Locate the cell with the specified text and output its (X, Y) center coordinate. 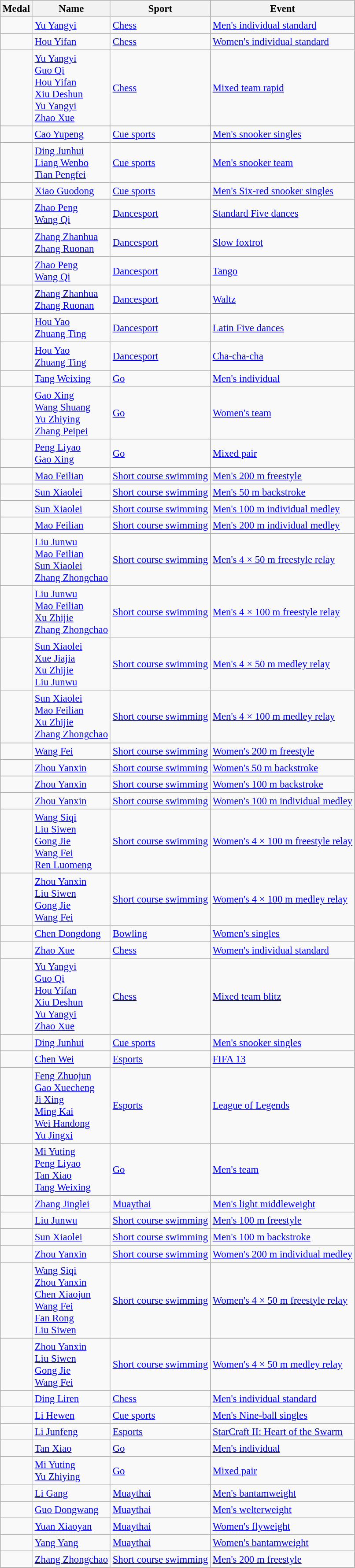
League of Legends (282, 1106)
Men's light middleweight (282, 1204)
Liu JunwuMao FeilianSun XiaoleiZhang Zhongchao (71, 560)
Women's 100 m backstroke (282, 784)
Liu Junwu (71, 1220)
Chen Dongdong (71, 934)
Wang SiqiLiu SiwenGong JieWang FeiRen Luomeng (71, 841)
Women's 4 × 100 m freestyle relay (282, 841)
Men's team (282, 1170)
Feng ZhuojunGao XuechengJi XingMing KaiWei HandongYu Jingxi (71, 1106)
Sport (160, 9)
Sun XiaoleiMao FeilianXu ZhijieZhang Zhongchao (71, 717)
Men's 100 m individual medley (282, 509)
Zhang Jinglei (71, 1204)
Mi YutingPeng LiyaoTan XiaoTang Weixing (71, 1170)
Women's bantamweight (282, 1543)
Medal (17, 9)
Peng LiyaoGao Xing (71, 454)
Yuan Xiaoyan (71, 1527)
FIFA 13 (282, 1059)
Men's 100 m freestyle (282, 1220)
Bowling (160, 934)
Yu Yangyi (71, 26)
Name (71, 9)
Mixed team rapid (282, 88)
Zhao Xue (71, 950)
Latin Five dances (282, 328)
Women's singles (282, 934)
Li Junfeng (71, 1432)
Women's 4 × 50 m freestyle relay (282, 1300)
Men's 50 m backstroke (282, 492)
Hou Yifan (71, 42)
Yang Yang (71, 1543)
Men's Six-red snooker singles (282, 192)
Li Hewen (71, 1415)
Slow foxtrot (282, 242)
Men's 100 m backstroke (282, 1237)
Wang SiqiZhou YanxinChen XiaojunWang FeiFan RongLiu Siwen (71, 1300)
Wang Fei (71, 751)
Waltz (282, 300)
Men's 4 × 50 m medley relay (282, 664)
Women's 4 × 50 m medley relay (282, 1365)
Li Gang (71, 1493)
Liu JunwuMao FeilianXu ZhijieZhang Zhongchao (71, 612)
Cha-cha-cha (282, 356)
Sun XiaoleiXue JiajiaXu ZhijieLiu Junwu (71, 664)
Tango (282, 270)
Women's team (282, 413)
Zhang Zhongchao (71, 1560)
Standard Five dances (282, 214)
Tan Xiao (71, 1448)
Men's 4 × 50 m freestyle relay (282, 560)
Women's 200 m freestyle (282, 751)
Guo Dongwang (71, 1510)
Men's 4 × 100 m medley relay (282, 717)
Men's Nine-ball singles (282, 1415)
Xiao Guodong (71, 192)
Ding JunhuiLiang WenboTian Pengfei (71, 163)
StarCraft II: Heart of the Swarm (282, 1432)
Men's 4 × 100 m freestyle relay (282, 612)
Women's 100 m individual medley (282, 801)
Men's snooker team (282, 163)
Tang Weixing (71, 379)
Gao XingWang ShuangYu ZhiyingZhang Peipei (71, 413)
Men's 200 m individual medley (282, 525)
Women's 200 m individual medley (282, 1254)
Mixed team blitz (282, 996)
Mi YutingYu Zhiying (71, 1471)
Ding Junhui (71, 1043)
Women's flyweight (282, 1527)
Chen Wei (71, 1059)
Men's bantamweight (282, 1493)
Men's welterweight (282, 1510)
Event (282, 9)
Women's 50 m backstroke (282, 768)
Women's 4 × 100 m medley relay (282, 899)
Cao Yupeng (71, 134)
Ding Liren (71, 1398)
